Locate the cell with the specified text and output its (X, Y) center coordinate. 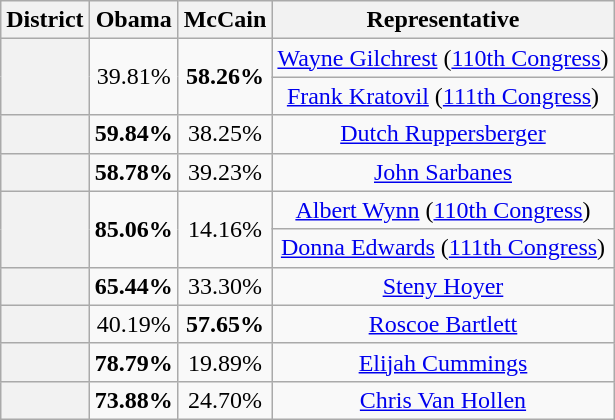
59.84% (134, 134)
Albert Wynn (110th Congress) (443, 210)
24.70% (225, 400)
73.88% (134, 400)
57.65% (225, 324)
District (45, 20)
Donna Edwards (111th Congress) (443, 248)
Elijah Cummings (443, 362)
John Sarbanes (443, 172)
Chris Van Hollen (443, 400)
33.30% (225, 286)
65.44% (134, 286)
40.19% (134, 324)
85.06% (134, 229)
19.89% (225, 362)
Obama (134, 20)
38.25% (225, 134)
Roscoe Bartlett (443, 324)
14.16% (225, 229)
Wayne Gilchrest (110th Congress) (443, 58)
58.26% (225, 77)
58.78% (134, 172)
Representative (443, 20)
39.81% (134, 77)
McCain (225, 20)
Steny Hoyer (443, 286)
Frank Kratovil (111th Congress) (443, 96)
39.23% (225, 172)
Dutch Ruppersberger (443, 134)
78.79% (134, 362)
